Extract the [X, Y] coordinate from the center of the cell holding the provided text.  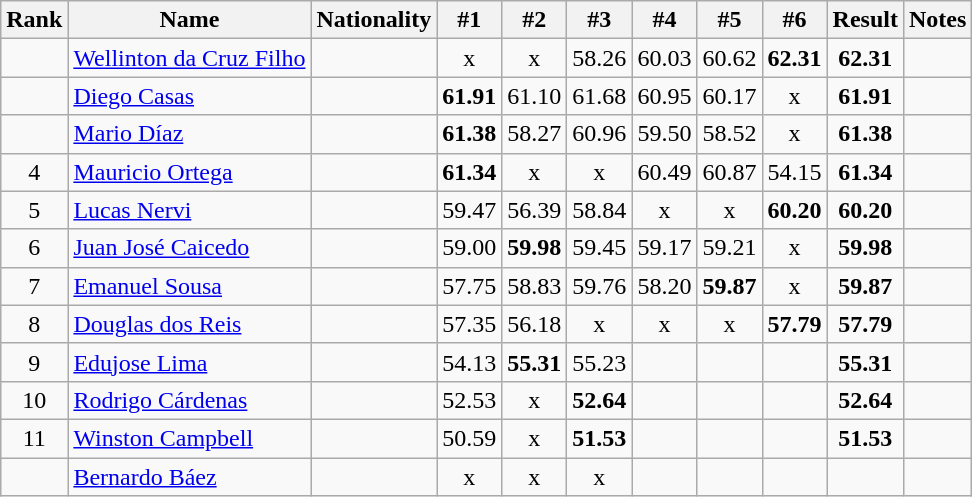
Douglas dos Reis [190, 324]
56.18 [534, 324]
10 [34, 400]
58.20 [664, 286]
9 [34, 362]
54.13 [470, 362]
59.76 [600, 286]
Name [190, 20]
Edujose Lima [190, 362]
58.26 [600, 58]
11 [34, 438]
58.27 [534, 134]
60.49 [664, 172]
Diego Casas [190, 96]
55.23 [600, 362]
54.15 [794, 172]
60.95 [664, 96]
4 [34, 172]
52.53 [470, 400]
60.62 [730, 58]
Rodrigo Cárdenas [190, 400]
59.45 [600, 248]
60.87 [730, 172]
Result [865, 20]
60.96 [600, 134]
Wellinton da Cruz Filho [190, 58]
58.52 [730, 134]
#4 [664, 20]
7 [34, 286]
#1 [470, 20]
60.17 [730, 96]
#2 [534, 20]
Juan José Caicedo [190, 248]
50.59 [470, 438]
Winston Campbell [190, 438]
58.84 [600, 210]
59.17 [664, 248]
59.21 [730, 248]
57.75 [470, 286]
60.03 [664, 58]
#5 [730, 20]
Emanuel Sousa [190, 286]
#3 [600, 20]
Rank [34, 20]
Bernardo Báez [190, 477]
#6 [794, 20]
Lucas Nervi [190, 210]
5 [34, 210]
57.35 [470, 324]
59.47 [470, 210]
56.39 [534, 210]
61.68 [600, 96]
8 [34, 324]
Nationality [374, 20]
Mario Díaz [190, 134]
59.00 [470, 248]
58.83 [534, 286]
Notes [937, 20]
6 [34, 248]
59.50 [664, 134]
61.10 [534, 96]
Mauricio Ortega [190, 172]
